Determine the (X, Y) coordinate at the center of the cell enclosing the given text.  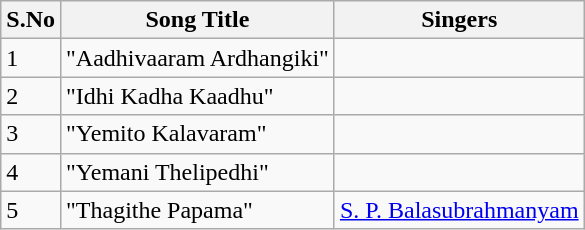
5 (31, 210)
"Aadhivaaram Ardhangiki" (197, 58)
"Yemani Thelipedhi" (197, 172)
Song Title (197, 20)
4 (31, 172)
"Yemito Kalavaram" (197, 134)
S. P. Balasubrahmanyam (459, 210)
Singers (459, 20)
"Idhi Kadha Kaadhu" (197, 96)
2 (31, 96)
"Thagithe Papama" (197, 210)
1 (31, 58)
3 (31, 134)
S.No (31, 20)
